From the cell containing the given text, extract its center point as [X, Y] coordinate. 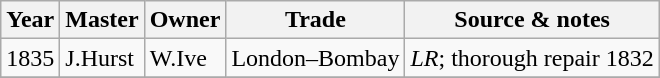
Owner [185, 20]
W.Ive [185, 58]
Source & notes [532, 20]
J.Hurst [102, 58]
Trade [316, 20]
Master [102, 20]
Year [30, 20]
LR; thorough repair 1832 [532, 58]
London–Bombay [316, 58]
1835 [30, 58]
